Search for the cell housing the specified text and yield its (x, y) center coordinate. 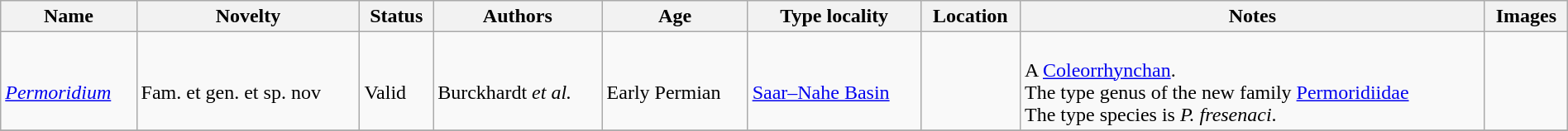
Novelty (248, 16)
A Coleorrhynchan. The type genus of the new family Permoridiidae The type species is P. fresenaci. (1252, 81)
Fam. et gen. et sp. nov (248, 81)
Notes (1252, 16)
Status (397, 16)
Burckhardt et al. (518, 81)
Permoridium (69, 81)
Type locality (834, 16)
Saar–Nahe Basin (834, 81)
Location (970, 16)
Age (675, 16)
Images (1526, 16)
Authors (518, 16)
Valid (397, 81)
Early Permian (675, 81)
Name (69, 16)
